Extract the (X, Y) coordinate from the center of the cell holding the provided text.  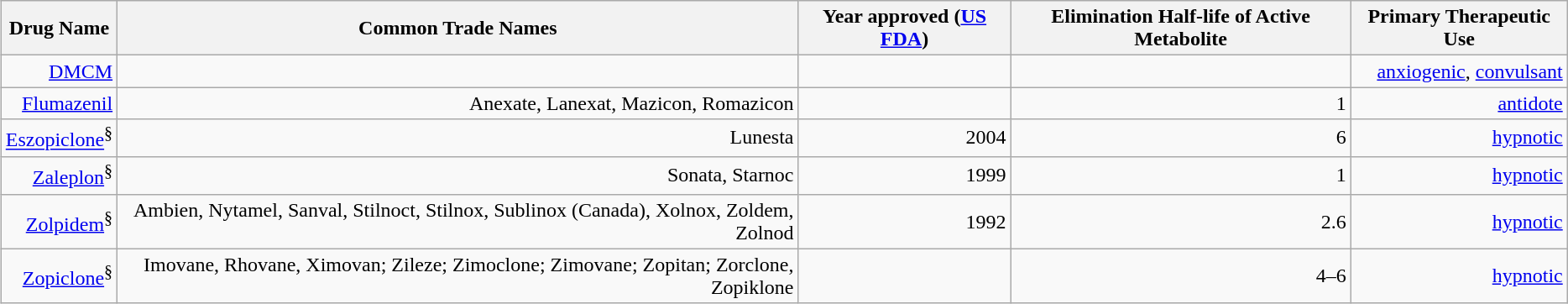
Imovane, Rhovane, Ximovan; Zileze; Zimoclone; Zimovane; Zopitan; Zorclone, Zopiklone (458, 275)
antidote (1459, 103)
Common Trade Names (458, 29)
2004 (905, 138)
Zopiclone§ (59, 275)
Ambien, Nytamel, Sanval, Stilnoct, Stilnox, Sublinox (Canada), Xolnox, Zoldem, Zolnod (458, 222)
2.6 (1180, 222)
Drug Name (59, 29)
Flumazenil (59, 103)
anxiogenic, convulsant (1459, 71)
Sonata, Starnoc (458, 175)
Elimination Half-life of Active Metabolite (1180, 29)
4–6 (1180, 275)
DMCM (59, 71)
6 (1180, 138)
Eszopiclone§ (59, 138)
Primary Therapeutic Use (1459, 29)
1999 (905, 175)
Lunesta (458, 138)
Anexate, Lanexat, Mazicon, Romazicon (458, 103)
Zolpidem§ (59, 222)
Year approved (US FDA) (905, 29)
1992 (905, 222)
Zaleplon§ (59, 175)
